Provide the [X, Y] coordinate of the cell's center where the given text is located.  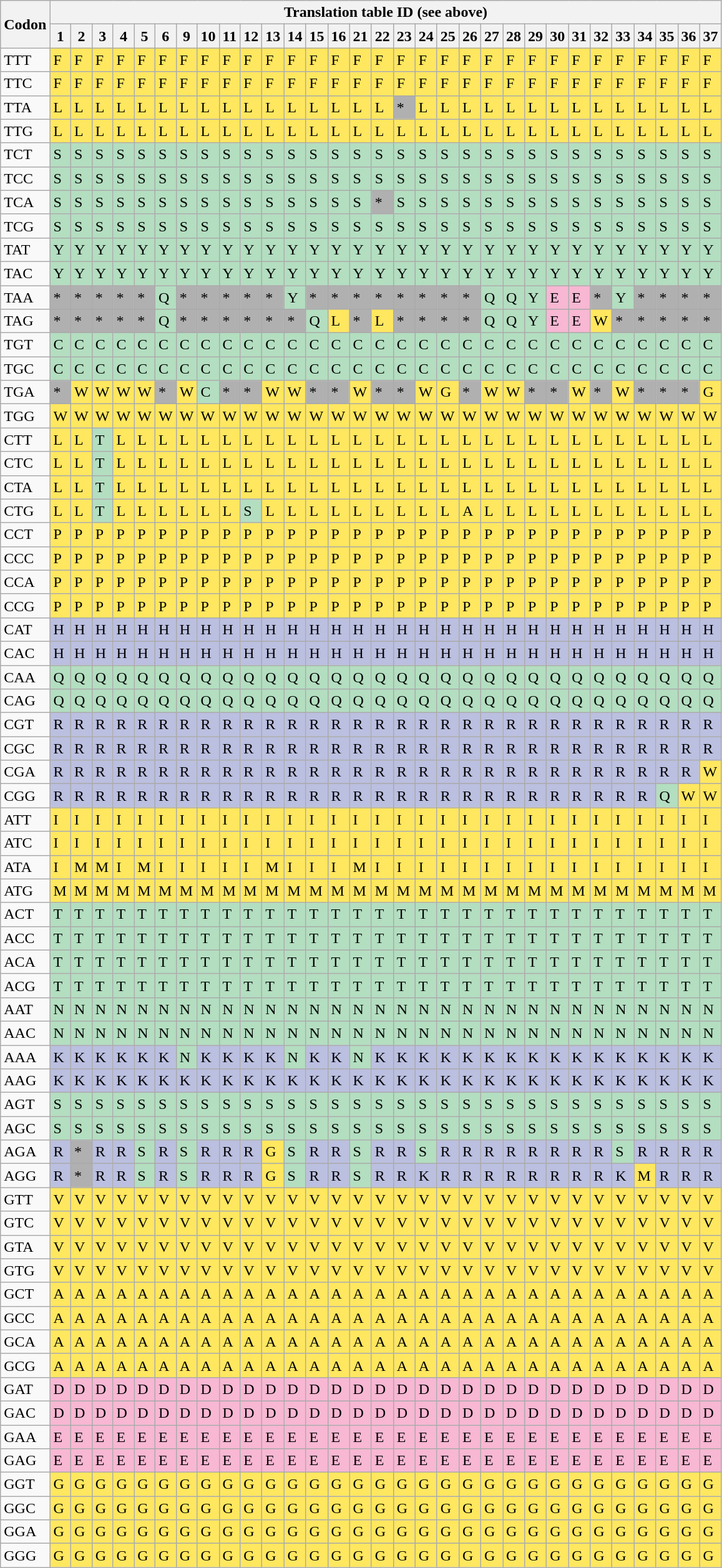
ACG [25, 985]
9 [187, 36]
TTA [25, 107]
TAC [25, 273]
22 [382, 36]
32 [602, 36]
CTT [25, 440]
33 [623, 36]
TGC [25, 369]
11 [230, 36]
GTT [25, 1199]
26 [469, 36]
ATG [25, 891]
13 [273, 36]
ACA [25, 962]
GCT [25, 1294]
CTG [25, 511]
GCA [25, 1342]
CCT [25, 535]
CCC [25, 558]
36 [689, 36]
30 [558, 36]
GAG [25, 1461]
CAG [25, 701]
TGG [25, 416]
23 [404, 36]
CGC [25, 748]
TCA [25, 202]
3 [102, 36]
AGT [25, 1105]
GAC [25, 1413]
TAT [25, 249]
AGA [25, 1152]
ATC [25, 843]
CCG [25, 606]
27 [492, 36]
TGA [25, 392]
ATA [25, 867]
29 [535, 36]
25 [448, 36]
CAT [25, 629]
CCA [25, 582]
Codon [25, 24]
ACT [25, 914]
37 [710, 36]
AAC [25, 1033]
GTA [25, 1247]
GTC [25, 1223]
12 [251, 36]
GCC [25, 1318]
CAC [25, 653]
Translation table ID (see above) [386, 12]
10 [208, 36]
TCT [25, 155]
GAT [25, 1389]
GGG [25, 1556]
TCC [25, 178]
TCG [25, 226]
ACC [25, 938]
TGT [25, 345]
TTC [25, 84]
ATT [25, 820]
GAA [25, 1436]
31 [579, 36]
1 [61, 36]
5 [145, 36]
2 [82, 36]
AAA [25, 1057]
21 [361, 36]
28 [514, 36]
CGG [25, 796]
CAA [25, 677]
GGC [25, 1508]
TAG [25, 321]
GGA [25, 1532]
AAG [25, 1081]
TAA [25, 298]
AAT [25, 1009]
TTT [25, 60]
TTG [25, 131]
GGT [25, 1484]
34 [645, 36]
GCG [25, 1365]
AGC [25, 1128]
AGG [25, 1176]
24 [426, 36]
15 [317, 36]
16 [338, 36]
4 [124, 36]
GTG [25, 1270]
CTA [25, 487]
CGA [25, 772]
14 [295, 36]
35 [666, 36]
CTC [25, 463]
6 [165, 36]
CGT [25, 725]
